Return (x, y) of the center of cell containing provided text 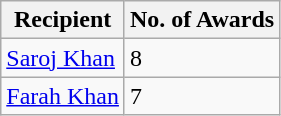
No. of Awards (202, 20)
Recipient (63, 20)
Farah Khan (63, 96)
7 (202, 96)
Saroj Khan (63, 58)
8 (202, 58)
